Capture the cell that displays the provided text and extract its (x, y) central coordinate. 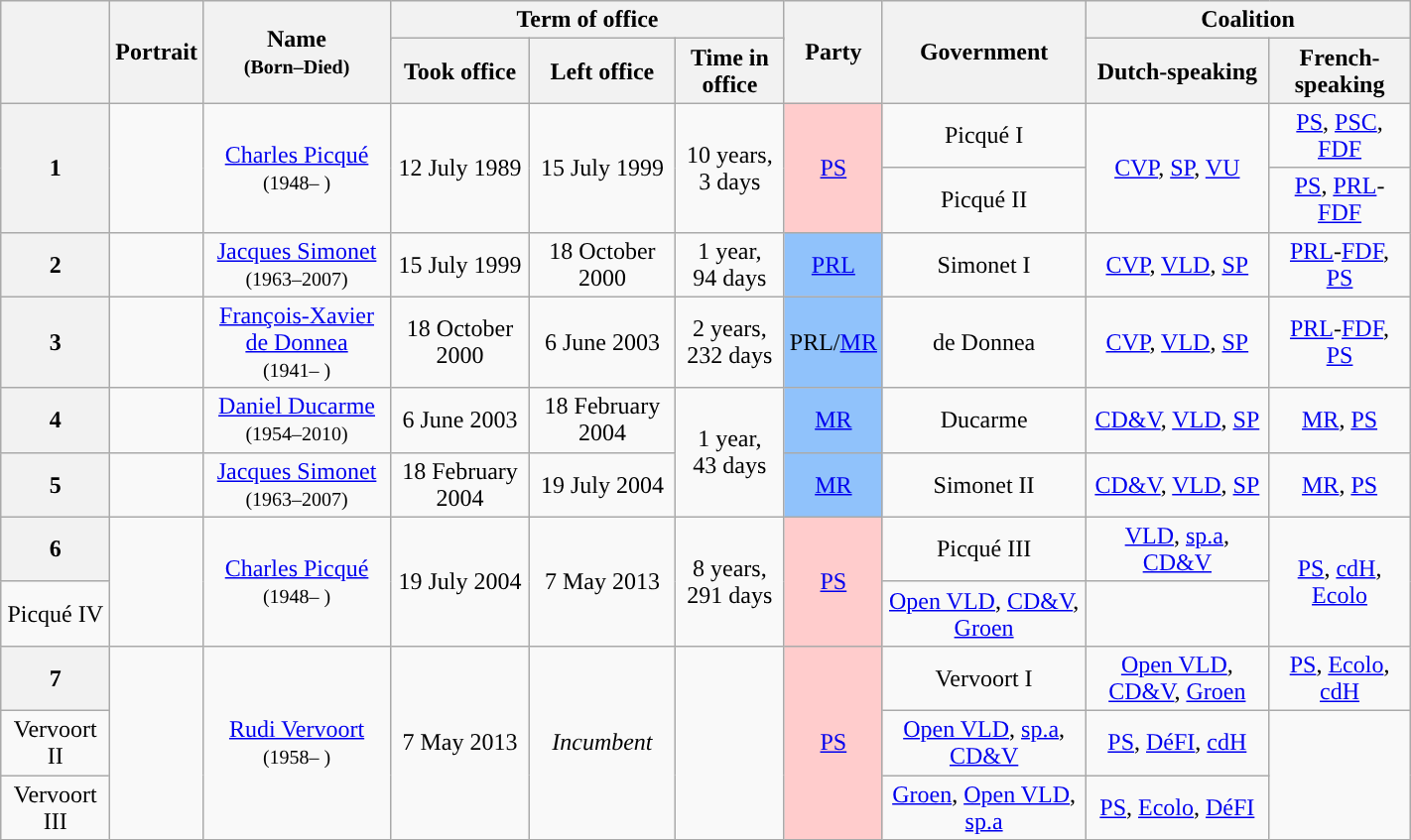
PS, Ecolo, DéFI (1177, 807)
Portrait (157, 52)
Vervoort II (56, 742)
Picqué IV (56, 613)
5 (56, 484)
Left office (601, 71)
PS, PRL-FDF (1340, 200)
PRL/MR (834, 342)
Simonet I (983, 264)
Dutch-speaking (1177, 71)
1 (56, 168)
Picqué I (983, 135)
PS, Ecolo, cdH (1340, 678)
Rudi Vervoort(1958– ) (296, 742)
1 year,43 days (729, 452)
8 years,291 days (729, 581)
PS, cdH, Ecolo (1340, 581)
Party (834, 52)
Time in office (729, 71)
Groen, Open VLD, sp.a (983, 807)
3 (56, 342)
4 (56, 420)
Incumbent (601, 742)
Simonet II (983, 484)
PS, DéFI, cdH (1177, 742)
Daniel Ducarme(1954–2010) (296, 420)
1 year,94 days (729, 264)
Name(Born–Died) (296, 52)
PS, PSC, FDF (1340, 135)
12 July 1989 (460, 168)
Ducarme (983, 420)
Vervoort III (56, 807)
Took office (460, 71)
Coalition (1248, 20)
VLD, sp.a, CD&V (1177, 549)
François-Xavier de Donnea(1941– ) (296, 342)
10 years,3 days (729, 168)
Open VLD, sp.a, CD&V (983, 742)
7 (56, 678)
Government (983, 52)
2 (56, 264)
French-speaking (1340, 71)
6 (56, 549)
PRL (834, 264)
2 years,232 days (729, 342)
Picqué II (983, 200)
de Donnea (983, 342)
Picqué III (983, 549)
CVP, SP, VU (1177, 168)
Term of office (587, 20)
Vervoort I (983, 678)
